Provide the (X, Y) coordinate of the cell's center where the given text is located.  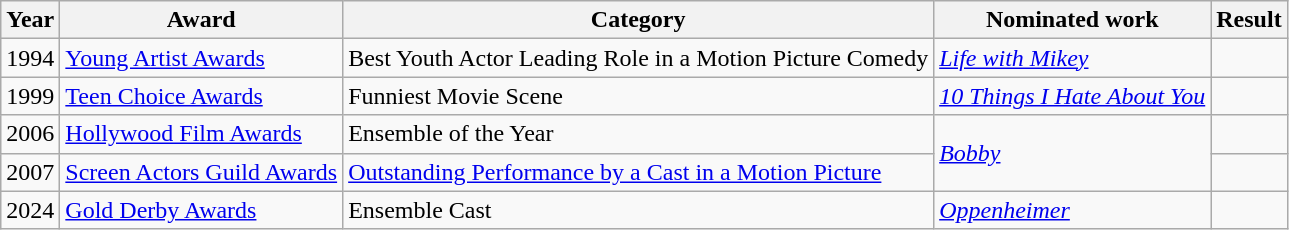
Gold Derby Awards (202, 210)
Ensemble Cast (638, 210)
1994 (30, 58)
Year (30, 20)
Nominated work (1072, 20)
Ensemble of the Year (638, 134)
Teen Choice Awards (202, 96)
Screen Actors Guild Awards (202, 172)
2006 (30, 134)
1999 (30, 96)
Hollywood Film Awards (202, 134)
Category (638, 20)
Award (202, 20)
Oppenheimer (1072, 210)
Funniest Movie Scene (638, 96)
Life with Mikey (1072, 58)
2007 (30, 172)
Best Youth Actor Leading Role in a Motion Picture Comedy (638, 58)
Young Artist Awards (202, 58)
10 Things I Hate About You (1072, 96)
2024 (30, 210)
Result (1249, 20)
Bobby (1072, 153)
Outstanding Performance by a Cast in a Motion Picture (638, 172)
